Return the (x, y) coordinate for the center point of the cell that contains the specified text.  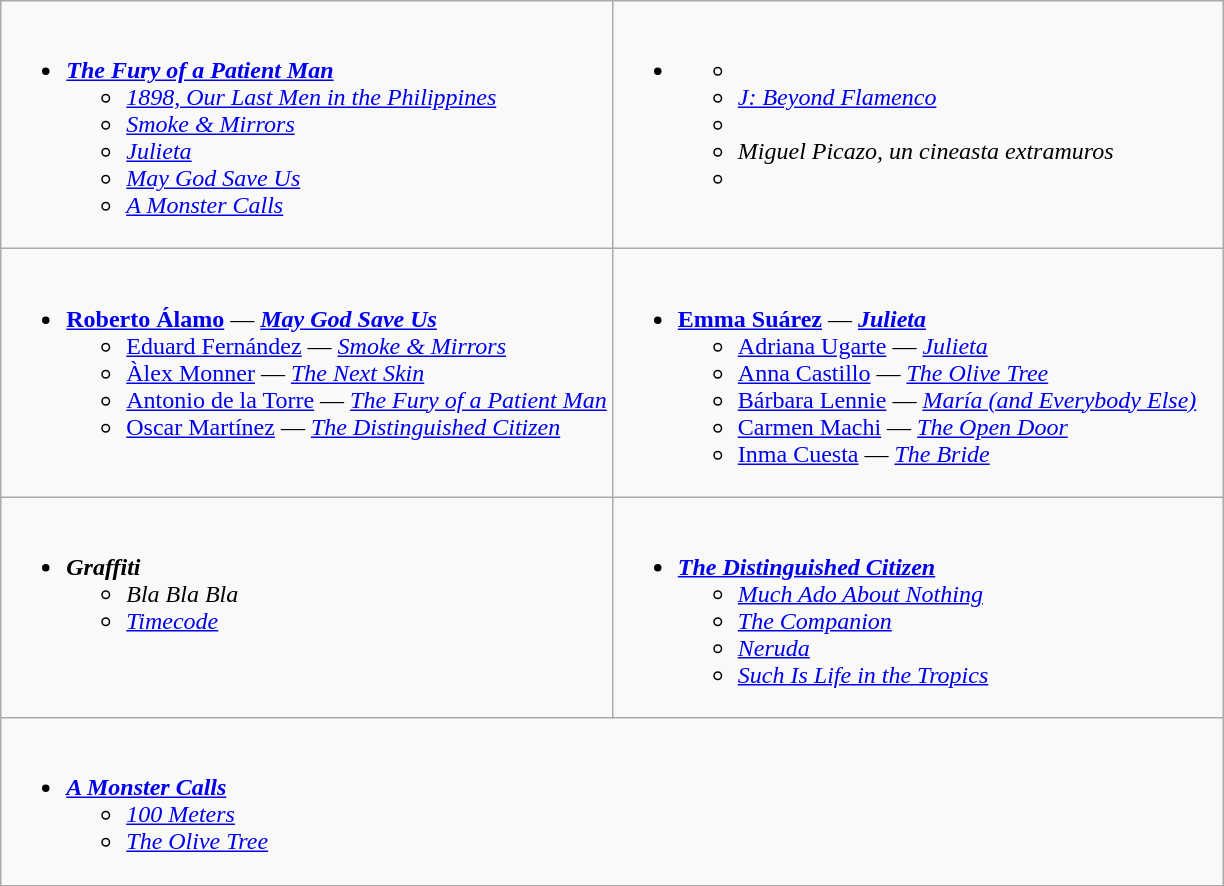
GraffitiBla Bla BlaTimecode (307, 608)
The Distinguished CitizenMuch Ado About NothingThe CompanionNerudaSuch Is Life in the Tropics (918, 608)
A Monster Calls100 MetersThe Olive Tree (612, 802)
The Fury of a Patient Man1898, Our Last Men in the PhilippinesSmoke & MirrorsJulietaMay God Save UsA Monster Calls (307, 125)
J: Beyond FlamencoMiguel Picazo, un cineasta extramuros (918, 125)
